Extract the (x, y) coordinate from the center of the cell holding the provided text.  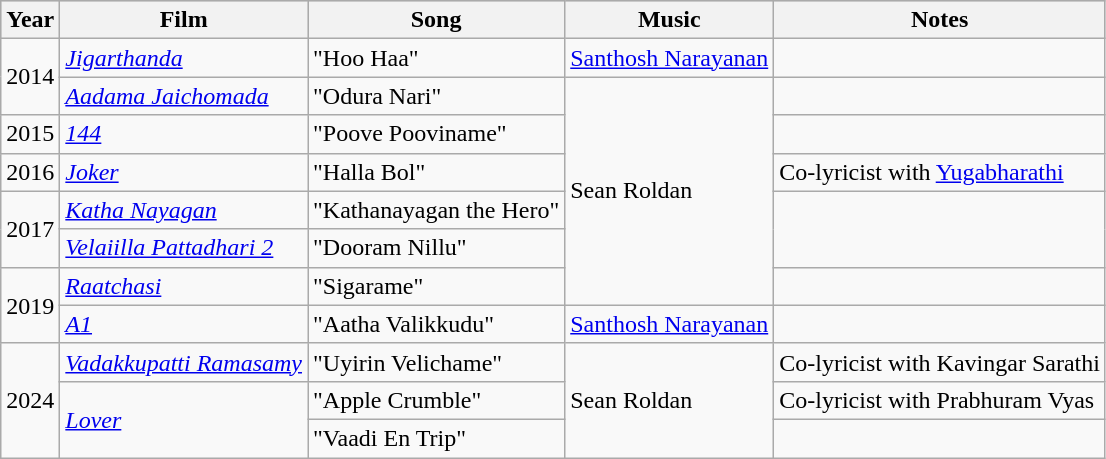
2016 (30, 172)
"Apple Crumble" (436, 400)
"Halla Bol" (436, 172)
Velaiilla Pattadhari 2 (184, 248)
Joker (184, 172)
Film (184, 20)
Music (670, 20)
"Aatha Valikkudu" (436, 324)
Song (436, 20)
Aadama Jaichomada (184, 96)
"Kathanayagan the Hero" (436, 210)
"Dooram Nillu" (436, 248)
Jigarthanda (184, 58)
"Vaadi En Trip" (436, 438)
"Sigarame" (436, 286)
2024 (30, 400)
2015 (30, 134)
144 (184, 134)
Co-lyricist with Prabhuram Vyas (940, 400)
Raatchasi (184, 286)
A1 (184, 324)
Year (30, 20)
"Uyirin Velichame" (436, 362)
2019 (30, 305)
Notes (940, 20)
Co-lyricist with Kavingar Sarathi (940, 362)
2017 (30, 229)
2014 (30, 77)
Lover (184, 419)
"Hoo Haa" (436, 58)
Co-lyricist with Yugabharathi (940, 172)
Vadakkupatti Ramasamy (184, 362)
"Poove Pooviname" (436, 134)
"Odura Nari" (436, 96)
Katha Nayagan (184, 210)
